Detect which cell encompasses the target text, then output its [X, Y] center coordinate. 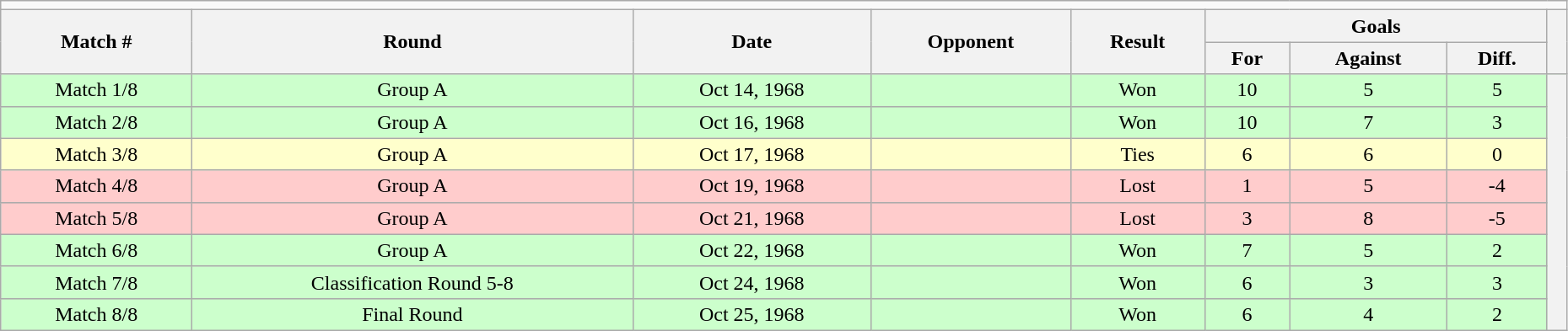
Classification Round 5-8 [412, 282]
-5 [1498, 218]
Match 3/8 [96, 154]
Goals [1376, 26]
0 [1498, 154]
Date [752, 42]
Oct 16, 1968 [752, 122]
Oct 19, 1968 [752, 186]
Match # [96, 42]
-4 [1498, 186]
Diff. [1498, 58]
Oct 24, 1968 [752, 282]
Match 5/8 [96, 218]
Against [1368, 58]
Oct 21, 1968 [752, 218]
Round [412, 42]
Match 6/8 [96, 250]
Match 7/8 [96, 282]
Opponent [970, 42]
Oct 22, 1968 [752, 250]
Result [1137, 42]
Match 2/8 [96, 122]
Oct 14, 1968 [752, 90]
For [1247, 58]
Match 1/8 [96, 90]
Match 8/8 [96, 314]
Final Round [412, 314]
Oct 25, 1968 [752, 314]
1 [1247, 186]
8 [1368, 218]
Ties [1137, 154]
Oct 17, 1968 [752, 154]
Match 4/8 [96, 186]
4 [1368, 314]
